From the cell containing the given text, extract its center point as (X, Y) coordinate. 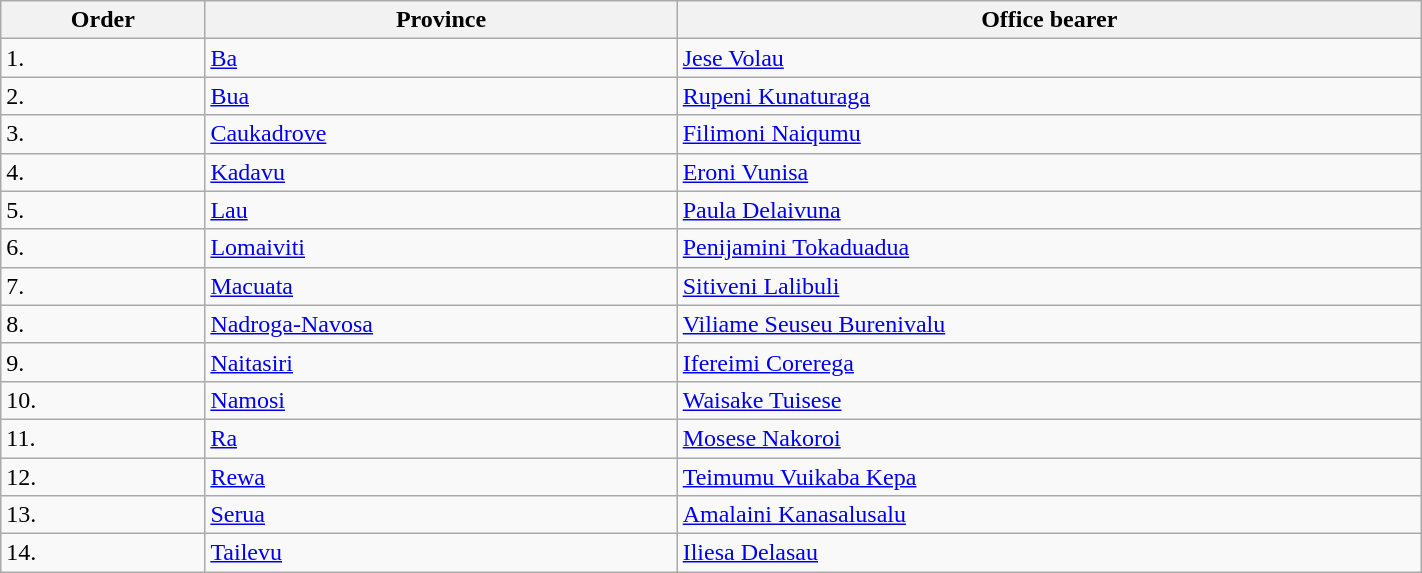
10. (103, 400)
Viliame Seuseu Burenivalu (1049, 324)
8. (103, 324)
14. (103, 553)
Amalaini Kanasalusalu (1049, 515)
Teimumu Vuikaba Kepa (1049, 477)
1. (103, 58)
Naitasiri (441, 362)
Ba (441, 58)
Order (103, 20)
7. (103, 286)
12. (103, 477)
Waisake Tuisese (1049, 400)
Lomaiviti (441, 248)
Office bearer (1049, 20)
3. (103, 134)
Rewa (441, 477)
Eroni Vunisa (1049, 172)
Iliesa Delasau (1049, 553)
Namosi (441, 400)
Province (441, 20)
4. (103, 172)
Bua (441, 96)
Serua (441, 515)
Ra (441, 438)
Tailevu (441, 553)
Paula Delaivuna (1049, 210)
6. (103, 248)
Caukadrove (441, 134)
9. (103, 362)
Filimoni Naiqumu (1049, 134)
Rupeni Kunaturaga (1049, 96)
Mosese Nakoroi (1049, 438)
13. (103, 515)
Ifereimi Corerega (1049, 362)
5. (103, 210)
2. (103, 96)
Macuata (441, 286)
Sitiveni Lalibuli (1049, 286)
Jese Volau (1049, 58)
Nadroga-Navosa (441, 324)
Kadavu (441, 172)
Lau (441, 210)
Penijamini Tokaduadua (1049, 248)
11. (103, 438)
